Search for the cell housing the specified text and yield its (x, y) center coordinate. 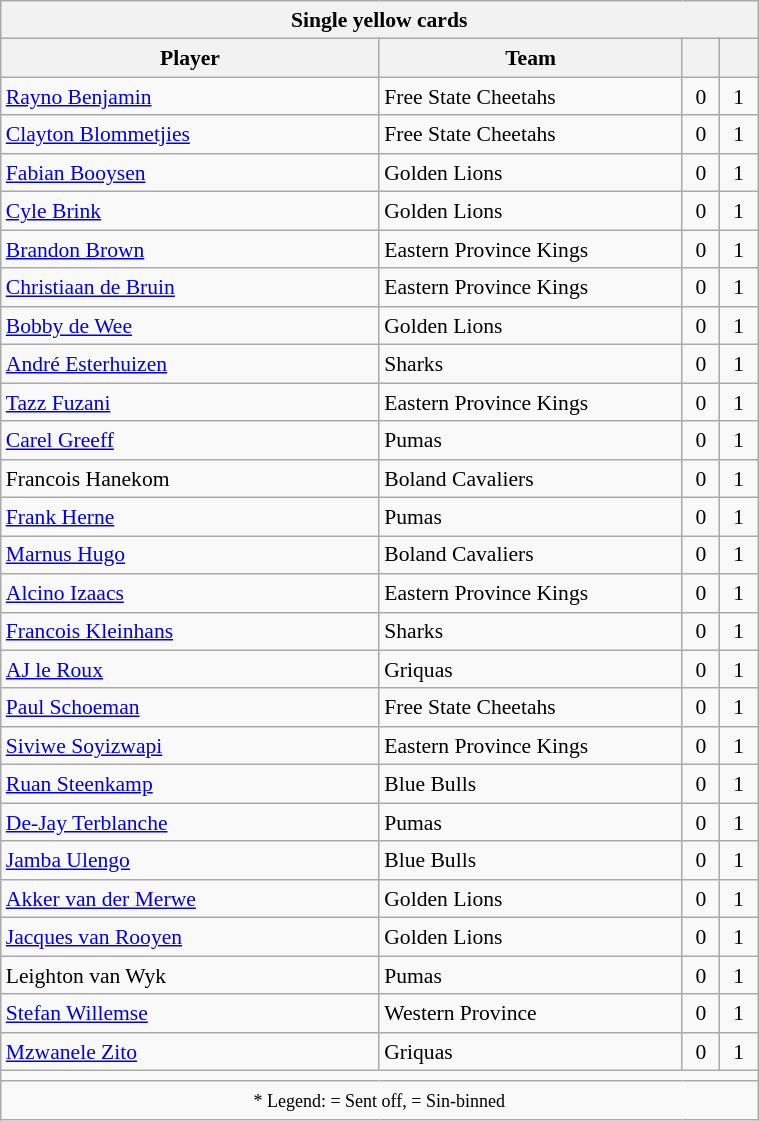
Brandon Brown (190, 249)
De-Jay Terblanche (190, 822)
* Legend: = Sent off, = Sin-binned (380, 1101)
Clayton Blommetjies (190, 135)
Francois Hanekom (190, 479)
Christiaan de Bruin (190, 288)
Tazz Fuzani (190, 402)
Single yellow cards (380, 20)
Stefan Willemse (190, 1013)
Cyle Brink (190, 211)
Carel Greeff (190, 440)
Frank Herne (190, 517)
Team (530, 58)
Mzwanele Zito (190, 1052)
Marnus Hugo (190, 555)
Jacques van Rooyen (190, 937)
Bobby de Wee (190, 326)
Akker van der Merwe (190, 899)
Paul Schoeman (190, 708)
Francois Kleinhans (190, 631)
Alcino Izaacs (190, 593)
Western Province (530, 1013)
Fabian Booysen (190, 173)
AJ le Roux (190, 670)
Rayno Benjamin (190, 97)
Siviwe Soyizwapi (190, 746)
André Esterhuizen (190, 364)
Leighton van Wyk (190, 975)
Jamba Ulengo (190, 861)
Ruan Steenkamp (190, 784)
Player (190, 58)
